Identify which cell holds the provided text, then report its (X, Y) central coordinate. 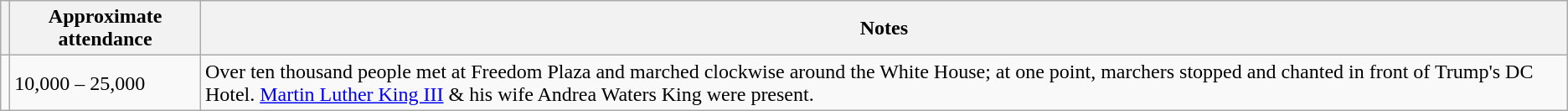
Notes (884, 29)
Approximate attendance (106, 29)
10,000 – 25,000 (106, 82)
